Extract the (X, Y) coordinate from the center of the cell holding the provided text.  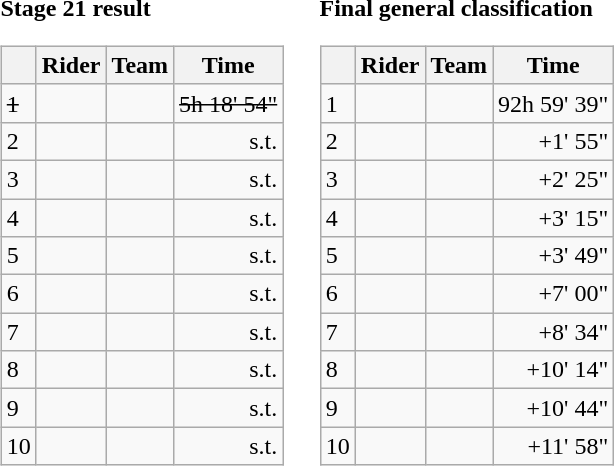
+10' 14" (554, 370)
+10' 44" (554, 408)
92h 59' 39" (554, 103)
+7' 00" (554, 294)
+1' 55" (554, 141)
+2' 25" (554, 179)
+8' 34" (554, 332)
+11' 58" (554, 446)
+3' 49" (554, 256)
+3' 15" (554, 217)
5h 18' 54" (228, 103)
